Capture the cell that displays the provided text and extract its [x, y] central coordinate. 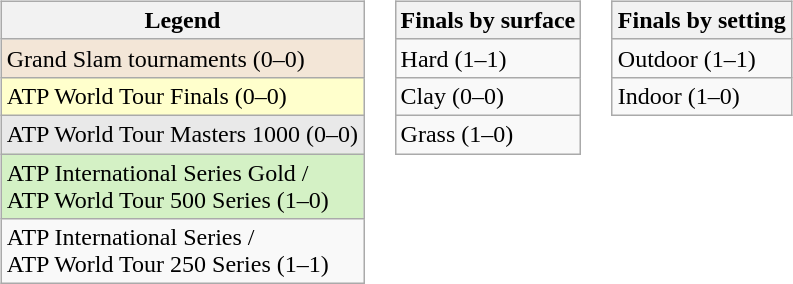
ATP International Series Gold / ATP World Tour 500 Series (1–0) [182, 186]
Outdoor (1–1) [702, 58]
Indoor (1–0) [702, 96]
Clay (0–0) [488, 96]
Grass (1–0) [488, 134]
Hard (1–1) [488, 58]
ATP World Tour Finals (0–0) [182, 96]
Legend [182, 20]
Finals by setting [702, 20]
ATP International Series / ATP World Tour 250 Series (1–1) [182, 252]
Finals by surface [488, 20]
Grand Slam tournaments (0–0) [182, 58]
ATP World Tour Masters 1000 (0–0) [182, 134]
